Extract the [x, y] coordinate from the center of the cell holding the provided text.  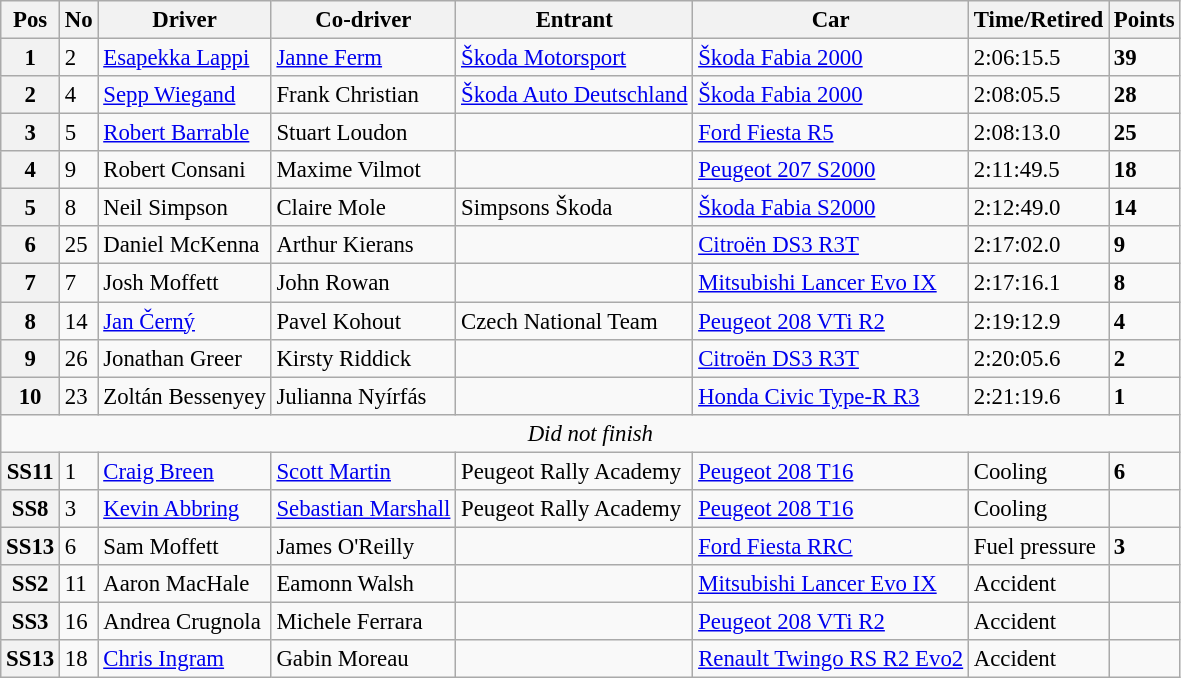
2:12:49.0 [1038, 208]
Pavel Kohout [364, 321]
SS3 [30, 621]
Robert Consani [184, 170]
Eamonn Walsh [364, 584]
Maxime Vilmot [364, 170]
Frank Christian [364, 95]
11 [78, 584]
Michele Ferrara [364, 621]
Kirsty Riddick [364, 358]
Claire Mole [364, 208]
Esapekka Lappi [184, 58]
Co-driver [364, 20]
Neil Simpson [184, 208]
Did not finish [590, 433]
Robert Barrable [184, 133]
16 [78, 621]
Peugeot 207 S2000 [831, 170]
2:11:49.5 [1038, 170]
Scott Martin [364, 471]
Czech National Team [574, 321]
2:17:02.0 [1038, 245]
2:19:12.9 [1038, 321]
Škoda Fabia S2000 [831, 208]
Ford Fiesta RRC [831, 546]
Chris Ingram [184, 659]
Honda Civic Type-R R3 [831, 396]
Jonathan Greer [184, 358]
2:08:05.5 [1038, 95]
Craig Breen [184, 471]
Ford Fiesta R5 [831, 133]
No [78, 20]
Renault Twingo RS R2 Evo2 [831, 659]
26 [78, 358]
John Rowan [364, 283]
James O'Reilly [364, 546]
Car [831, 20]
Stuart Loudon [364, 133]
Aaron MacHale [184, 584]
Fuel pressure [1038, 546]
Andrea Crugnola [184, 621]
Entrant [574, 20]
39 [1144, 58]
Arthur Kierans [364, 245]
Pos [30, 20]
Time/Retired [1038, 20]
Simpsons Škoda [574, 208]
Sebastian Marshall [364, 509]
2:20:05.6 [1038, 358]
2:21:19.6 [1038, 396]
28 [1144, 95]
2:06:15.5 [1038, 58]
SS8 [30, 509]
Zoltán Bessenyey [184, 396]
Jan Černý [184, 321]
Points [1144, 20]
Josh Moffett [184, 283]
23 [78, 396]
2:08:13.0 [1038, 133]
10 [30, 396]
2:17:16.1 [1038, 283]
Škoda Motorsport [574, 58]
Julianna Nyírfás [364, 396]
Janne Ferm [364, 58]
SS2 [30, 584]
Kevin Abbring [184, 509]
Sam Moffett [184, 546]
SS11 [30, 471]
Driver [184, 20]
Škoda Auto Deutschland [574, 95]
Sepp Wiegand [184, 95]
Gabin Moreau [364, 659]
Daniel McKenna [184, 245]
